Find where the given text appears and provide that cell's center as (x, y) coordinate. 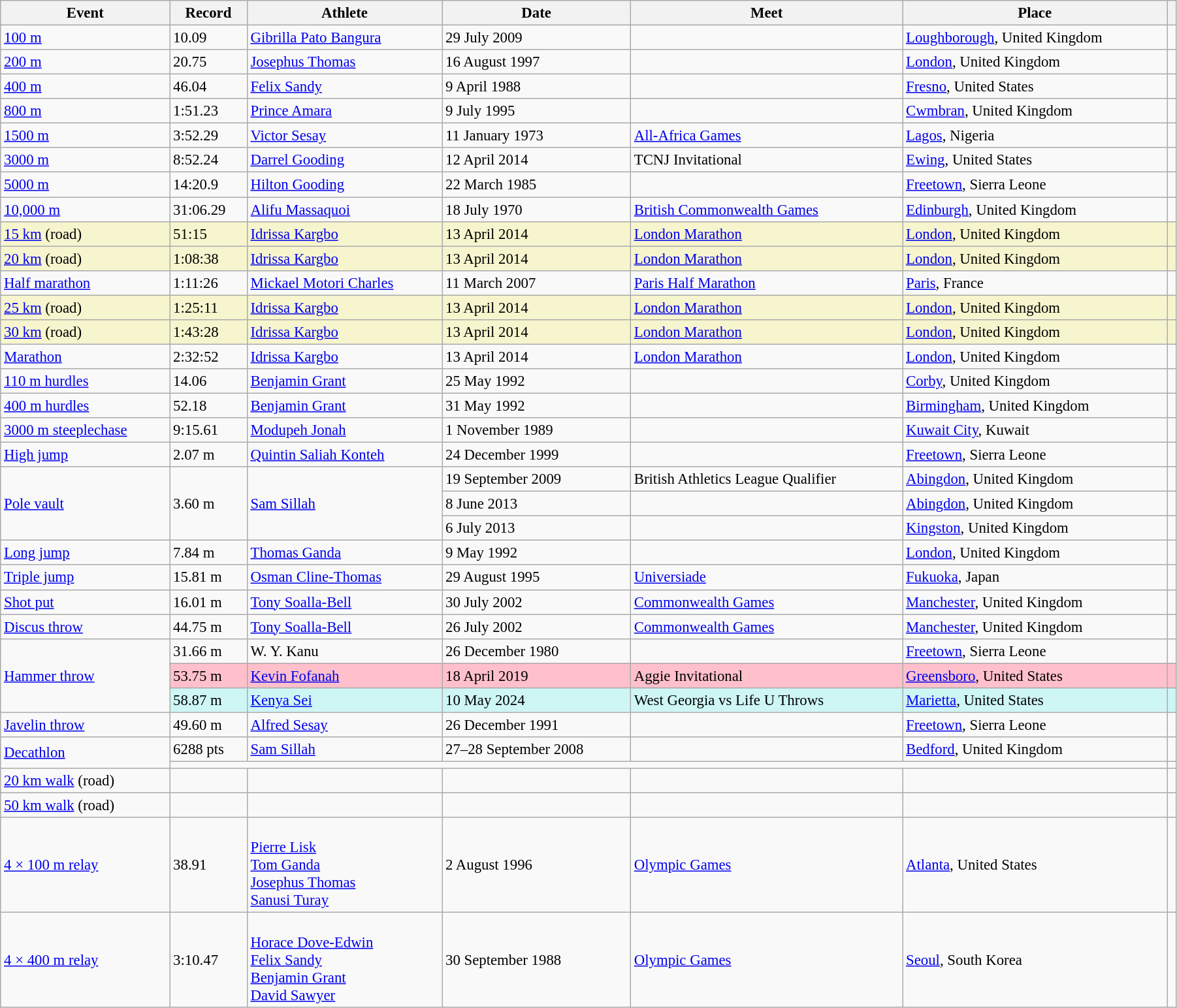
29 July 2009 (537, 38)
Fukuoka, Japan (1035, 578)
31.66 m (208, 651)
100 m (85, 38)
1:11:26 (208, 283)
9 April 1988 (537, 87)
Josephus Thomas (345, 62)
Mickael Motori Charles (345, 283)
W. Y. Kanu (345, 651)
53.75 m (208, 676)
51:15 (208, 234)
11 January 1973 (537, 136)
All-Africa Games (766, 136)
15.81 m (208, 578)
Thomas Ganda (345, 553)
31 May 1992 (537, 405)
1:51.23 (208, 111)
Place (1035, 13)
30 July 2002 (537, 602)
26 December 1980 (537, 651)
18 April 2019 (537, 676)
Triple jump (85, 578)
25 May 1992 (537, 381)
110 m hurdles (85, 381)
52.18 (208, 405)
Paris Half Marathon (766, 283)
Birmingham, United Kingdom (1035, 405)
10,000 m (85, 210)
Kuwait City, Kuwait (1035, 430)
Greensboro, United States (1035, 676)
30 September 1988 (537, 960)
3:52.29 (208, 136)
20 km (road) (85, 259)
1 November 1989 (537, 430)
16.01 m (208, 602)
46.04 (208, 87)
20 km walk (road) (85, 781)
4 × 100 m relay (85, 865)
Pierre LiskTom GandaJosephus ThomasSanusi Turay (345, 865)
Decathlon (85, 753)
29 August 1995 (537, 578)
Fresno, United States (1035, 87)
3000 m steeplechase (85, 430)
3:10.47 (208, 960)
Marietta, United States (1035, 701)
Aggie Invitational (766, 676)
400 m hurdles (85, 405)
Date (537, 13)
9:15.61 (208, 430)
Pole vault (85, 504)
Lagos, Nigeria (1035, 136)
Alifu Massaquoi (345, 210)
Long jump (85, 553)
49.60 m (208, 725)
26 July 2002 (537, 627)
200 m (85, 62)
6288 pts (208, 749)
1:08:38 (208, 259)
10.09 (208, 38)
Hammer throw (85, 675)
15 km (road) (85, 234)
11 March 2007 (537, 283)
Osman Cline-Thomas (345, 578)
1:25:11 (208, 307)
Victor Sesay (345, 136)
High jump (85, 455)
38.91 (208, 865)
Marathon (85, 356)
400 m (85, 87)
Kenya Sei (345, 701)
31:06.29 (208, 210)
8 June 2013 (537, 504)
Darrel Gooding (345, 160)
Atlanta, United States (1035, 865)
Athlete (345, 13)
2:32:52 (208, 356)
16 August 1997 (537, 62)
14:20.9 (208, 185)
Cwmbran, United Kingdom (1035, 111)
Horace Dove-EdwinFelix SandyBenjamin GrantDavid Sawyer (345, 960)
3.60 m (208, 504)
TCNJ Invitational (766, 160)
9 July 1995 (537, 111)
Meet (766, 13)
30 km (road) (85, 332)
Javelin throw (85, 725)
6 July 2013 (537, 528)
British Commonwealth Games (766, 210)
Event (85, 13)
14.06 (208, 381)
7.84 m (208, 553)
18 July 1970 (537, 210)
22 March 1985 (537, 185)
58.87 m (208, 701)
10 May 2024 (537, 701)
Shot put (85, 602)
800 m (85, 111)
8:52.24 (208, 160)
26 December 1991 (537, 725)
25 km (road) (85, 307)
Universiade (766, 578)
Bedford, United Kingdom (1035, 749)
Seoul, South Korea (1035, 960)
Edinburgh, United Kingdom (1035, 210)
Kingston, United Kingdom (1035, 528)
Hilton Gooding (345, 185)
Loughborough, United Kingdom (1035, 38)
Ewing, United States (1035, 160)
Gibrilla Pato Bangura (345, 38)
12 April 2014 (537, 160)
27–28 September 2008 (537, 749)
4 × 400 m relay (85, 960)
Felix Sandy (345, 87)
West Georgia vs Life U Throws (766, 701)
British Athletics League Qualifier (766, 479)
Corby, United Kingdom (1035, 381)
2 August 1996 (537, 865)
Prince Amara (345, 111)
Kevin Fofanah (345, 676)
Quintin Saliah Konteh (345, 455)
Discus throw (85, 627)
Half marathon (85, 283)
Alfred Sesay (345, 725)
5000 m (85, 185)
Modupeh Jonah (345, 430)
9 May 1992 (537, 553)
50 km walk (road) (85, 806)
1:43:28 (208, 332)
19 September 2009 (537, 479)
2.07 m (208, 455)
Paris, France (1035, 283)
3000 m (85, 160)
20.75 (208, 62)
44.75 m (208, 627)
24 December 1999 (537, 455)
1500 m (85, 136)
Record (208, 13)
